Scan for the cell matching the given text and deliver its (X, Y) coordinate at center. 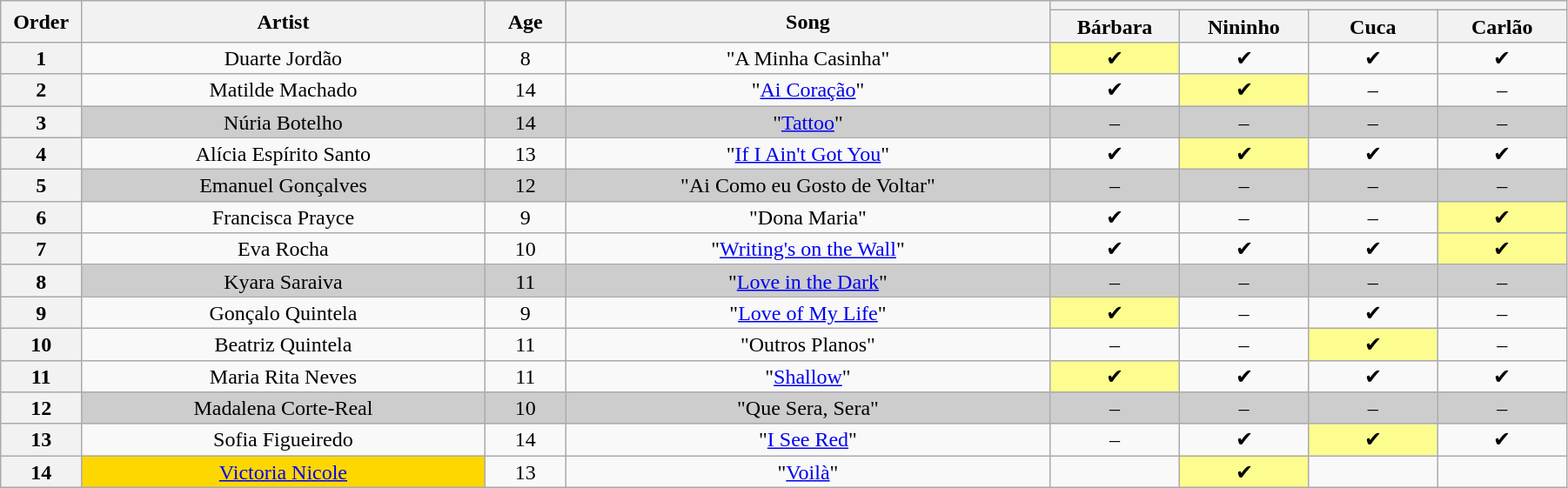
Kyara Saraiva (284, 280)
1 (42, 57)
6 (42, 217)
Madalena Corte-Real (284, 409)
"Ai Coração" (807, 90)
"If I Ain't Got You" (807, 153)
"Dona Maria" (807, 217)
Eva Rocha (284, 249)
7 (42, 249)
"Outros Planos" (807, 344)
Beatriz Quintela (284, 344)
Bárbara (1115, 26)
4 (42, 153)
"Que Sera, Sera" (807, 409)
3 (42, 122)
Victoria Nicole (284, 471)
Cuca (1373, 26)
Matilde Machado (284, 90)
"Love in the Dark" (807, 280)
Sofia Figueiredo (284, 440)
Núria Botelho (284, 122)
Alícia Espírito Santo (284, 153)
Song (807, 22)
Francisca Prayce (284, 217)
Order (42, 22)
Duarte Jordão (284, 57)
"A Minha Casinha" (807, 57)
Gonçalo Quintela (284, 313)
"Tattoo" (807, 122)
Artist (284, 22)
"Love of My Life" (807, 313)
Age (526, 22)
"Voilà" (807, 471)
Emanuel Gonçalves (284, 186)
2 (42, 90)
"Shallow" (807, 376)
Maria Rita Neves (284, 376)
"I See Red" (807, 440)
Nininho (1243, 26)
5 (42, 186)
Carlão (1502, 26)
"Writing's on the Wall" (807, 249)
"Ai Como eu Gosto de Voltar" (807, 186)
